Scan for the cell matching the given text and deliver its [x, y] coordinate at center. 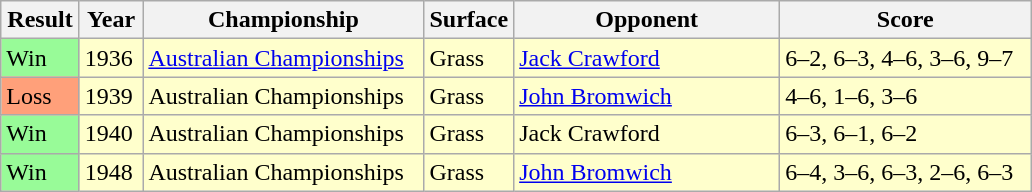
Surface [469, 20]
1936 [111, 58]
6–4, 3–6, 6–3, 2–6, 6–3 [906, 172]
Result [40, 20]
Loss [40, 96]
Year [111, 20]
6–3, 6–1, 6–2 [906, 134]
Opponent [647, 20]
1939 [111, 96]
4–6, 1–6, 3–6 [906, 96]
Championship [284, 20]
1948 [111, 172]
6–2, 6–3, 4–6, 3–6, 9–7 [906, 58]
1940 [111, 134]
Score [906, 20]
